Output the (x, y) coordinate of the center of the cell containing the given text.  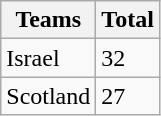
27 (128, 96)
Scotland (48, 96)
32 (128, 58)
Total (128, 20)
Teams (48, 20)
Israel (48, 58)
